Return the [X, Y] coordinate for the center point of the cell that contains the specified text.  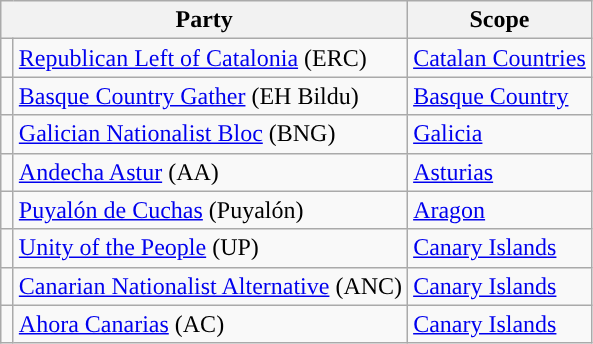
Puyalón de Cuchas (Puyalón) [210, 210]
Aragon [500, 210]
Unity of the People (UP) [210, 248]
Asturias [500, 172]
Ahora Canarias (AC) [210, 324]
Basque Country Gather (EH Bildu) [210, 96]
Galician Nationalist Bloc (BNG) [210, 134]
Party [204, 20]
Republican Left of Catalonia (ERC) [210, 58]
Galicia [500, 134]
Andecha Astur (AA) [210, 172]
Scope [500, 20]
Basque Country [500, 96]
Catalan Countries [500, 58]
Canarian Nationalist Alternative (ANC) [210, 286]
